Determine the (X, Y) coordinate at the center of the cell enclosing the given text.  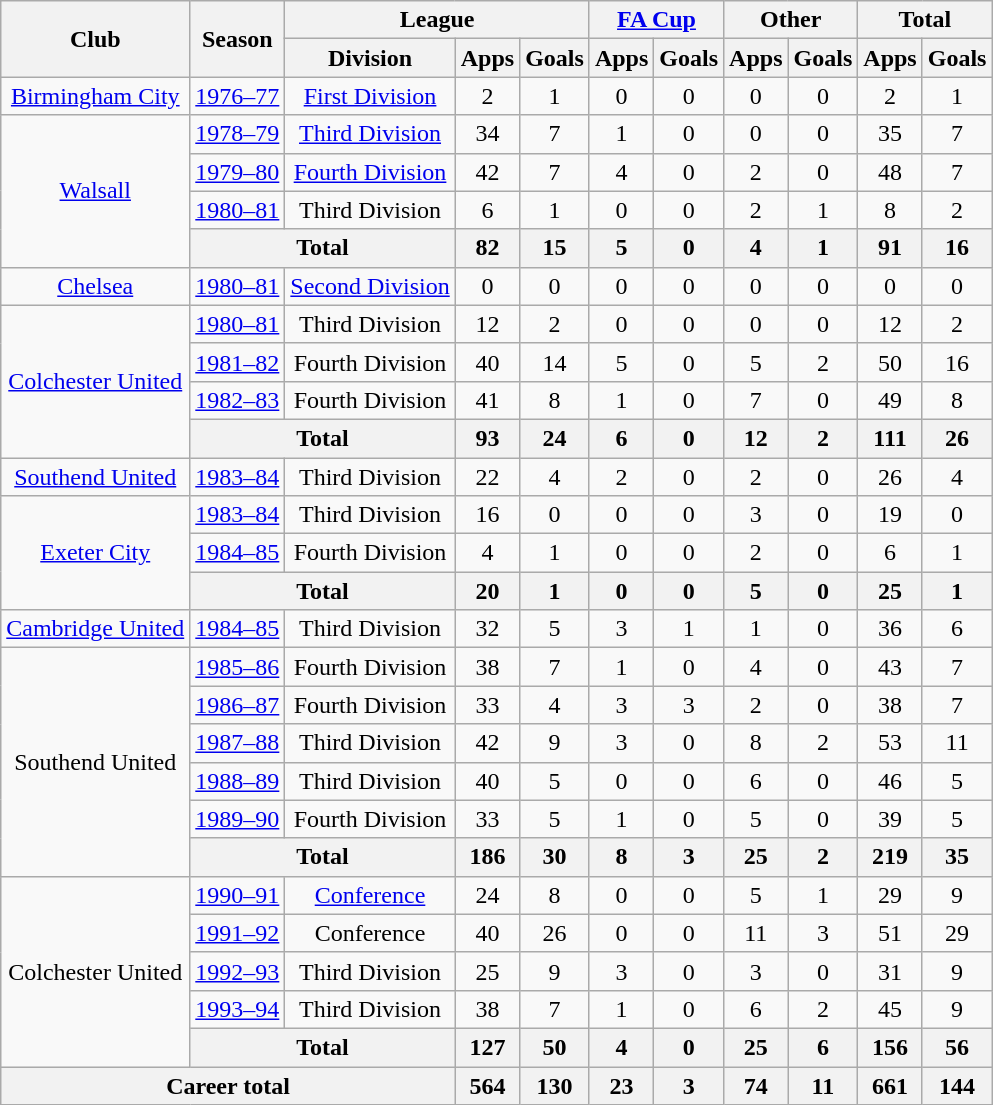
564 (487, 1085)
39 (890, 819)
1978–79 (238, 134)
31 (890, 971)
Exeter City (96, 553)
1986–87 (238, 705)
1979–80 (238, 172)
51 (890, 933)
Walsall (96, 191)
14 (555, 362)
Cambridge United (96, 629)
1987–88 (238, 743)
130 (555, 1085)
219 (890, 857)
22 (487, 477)
First Division (370, 96)
1991–92 (238, 933)
15 (555, 248)
FA Cup (656, 20)
156 (890, 1047)
19 (890, 515)
49 (890, 400)
53 (890, 743)
1985–86 (238, 667)
Season (238, 39)
91 (890, 248)
1988–89 (238, 781)
32 (487, 629)
1993–94 (238, 1009)
1990–91 (238, 895)
1981–82 (238, 362)
Career total (228, 1085)
45 (890, 1009)
144 (957, 1085)
1976–77 (238, 96)
1982–83 (238, 400)
74 (756, 1085)
46 (890, 781)
661 (890, 1085)
43 (890, 667)
Other (791, 20)
Second Division (370, 286)
36 (890, 629)
56 (957, 1047)
30 (555, 857)
1989–90 (238, 819)
82 (487, 248)
Club (96, 39)
1992–93 (238, 971)
41 (487, 400)
34 (487, 134)
20 (487, 591)
48 (890, 172)
93 (487, 438)
111 (890, 438)
Chelsea (96, 286)
186 (487, 857)
127 (487, 1047)
League (438, 20)
Division (370, 58)
Birmingham City (96, 96)
23 (621, 1085)
